Detect which cell encompasses the target text, then output its (x, y) center coordinate. 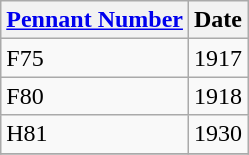
1930 (218, 134)
1917 (218, 58)
H81 (95, 134)
F75 (95, 58)
F80 (95, 96)
Pennant Number (95, 20)
Date (218, 20)
1918 (218, 96)
